Detect which cell encompasses the target text, then output its (X, Y) center coordinate. 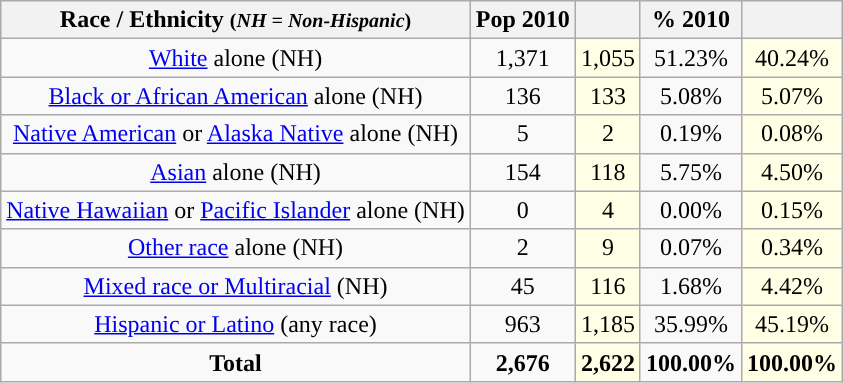
Mixed race or Multiracial (NH) (236, 286)
% 2010 (690, 20)
Other race alone (NH) (236, 248)
0.19% (690, 134)
4 (608, 210)
116 (608, 286)
White alone (NH) (236, 58)
Native American or Alaska Native alone (NH) (236, 134)
45 (522, 286)
1,055 (608, 58)
35.99% (690, 324)
1,185 (608, 324)
5.08% (690, 96)
40.24% (792, 58)
5.75% (690, 172)
154 (522, 172)
0.15% (792, 210)
1,371 (522, 58)
Total (236, 362)
Pop 2010 (522, 20)
45.19% (792, 324)
5 (522, 134)
Native Hawaiian or Pacific Islander alone (NH) (236, 210)
9 (608, 248)
1.68% (690, 286)
4.42% (792, 286)
Hispanic or Latino (any race) (236, 324)
4.50% (792, 172)
Race / Ethnicity (NH = Non-Hispanic) (236, 20)
5.07% (792, 96)
963 (522, 324)
118 (608, 172)
2,676 (522, 362)
0.34% (792, 248)
133 (608, 96)
0.00% (690, 210)
0.08% (792, 134)
Black or African American alone (NH) (236, 96)
0 (522, 210)
136 (522, 96)
0.07% (690, 248)
51.23% (690, 58)
2,622 (608, 362)
Asian alone (NH) (236, 172)
